Provide the (X, Y) coordinate of the cell's center where the given text is located.  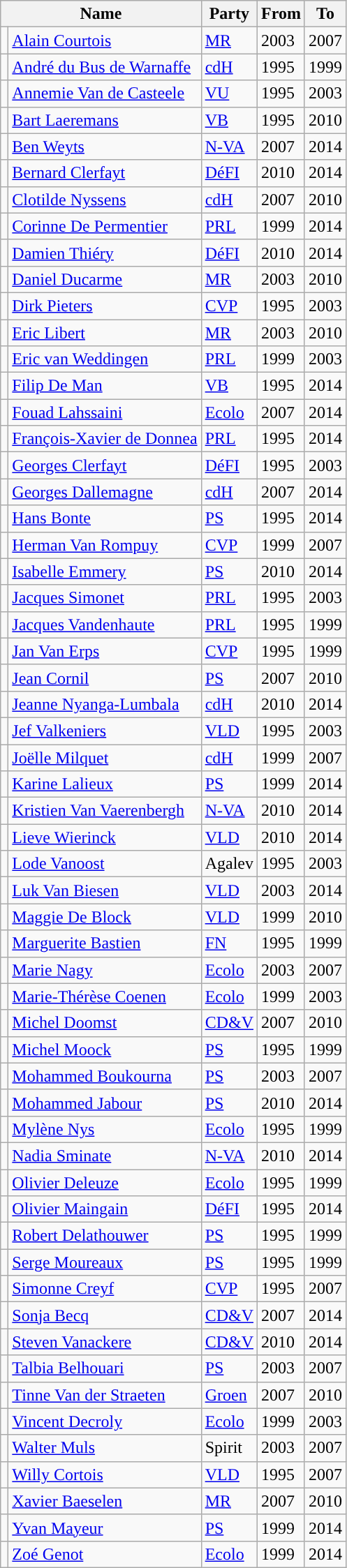
Marie-Thérèse Coenen (105, 996)
Olivier Deleuze (105, 1183)
Daniel Ducarme (105, 279)
Jeanne Nyanga-Lumbala (105, 704)
Steven Vanackere (105, 1342)
Damien Thiéry (105, 253)
Jean Cornil (105, 678)
Eric Libert (105, 333)
Georges Clerfayt (105, 465)
Alain Courtois (105, 40)
Ben Weyts (105, 147)
Georges Dallemagne (105, 492)
Sonja Becq (105, 1315)
Bart Laeremans (105, 120)
Hans Bonte (105, 518)
Bernard Clerfayt (105, 173)
FN (229, 943)
Jacques Vandenhaute (105, 625)
Karine Lalieux (105, 784)
Dirk Pieters (105, 306)
Marie Nagy (105, 970)
Michel Doomst (105, 1023)
Name (101, 14)
Eric van Weddingen (105, 359)
Maggie De Block (105, 917)
Corinne De Permentier (105, 226)
Agalev (229, 864)
Jef Valkeniers (105, 731)
Groen (229, 1395)
Xavier Baeselen (105, 1501)
Lode Vanoost (105, 864)
Annemie Van de Casteele (105, 94)
François-Xavier de Donnea (105, 439)
Lieve Wierinck (105, 837)
Yvan Mayeur (105, 1528)
Jacques Simonet (105, 598)
Talbia Belhouari (105, 1368)
Nadia Sminate (105, 1156)
VU (229, 94)
Fouad Lahssaini (105, 412)
Kristien Van Vaerenbergh (105, 811)
Filip De Man (105, 386)
Party (229, 14)
Jan Van Erps (105, 651)
Robert Delathouwer (105, 1236)
Simonne Creyf (105, 1289)
Marguerite Bastien (105, 943)
From (281, 14)
Clotilde Nyssens (105, 200)
Joëlle Milquet (105, 757)
Spirit (229, 1448)
Serge Moureaux (105, 1262)
Willy Cortois (105, 1474)
Zoé Genot (105, 1554)
André du Bus de Warnaffe (105, 67)
Michel Moock (105, 1050)
Tinne Van der Straeten (105, 1395)
Isabelle Emmery (105, 572)
Mohammed Jabour (105, 1103)
Luk Van Biesen (105, 890)
Mylène Nys (105, 1129)
Mohammed Boukourna (105, 1076)
Vincent Decroly (105, 1421)
Walter Muls (105, 1448)
Herman Van Rompuy (105, 545)
To (325, 14)
Olivier Maingain (105, 1209)
